For the text-containing cell, return its midpoint in (X, Y) coordinate format. 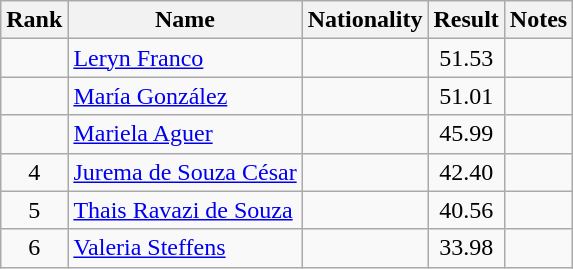
Jurema de Souza César (185, 172)
42.40 (466, 172)
Leryn Franco (185, 58)
Name (185, 20)
5 (34, 210)
Nationality (365, 20)
6 (34, 248)
33.98 (466, 248)
45.99 (466, 134)
Mariela Aguer (185, 134)
51.53 (466, 58)
4 (34, 172)
40.56 (466, 210)
Rank (34, 20)
Notes (538, 20)
Thais Ravazi de Souza (185, 210)
María González (185, 96)
Result (466, 20)
Valeria Steffens (185, 248)
51.01 (466, 96)
